Determine the [x, y] coordinate at the center of the cell enclosing the given text.  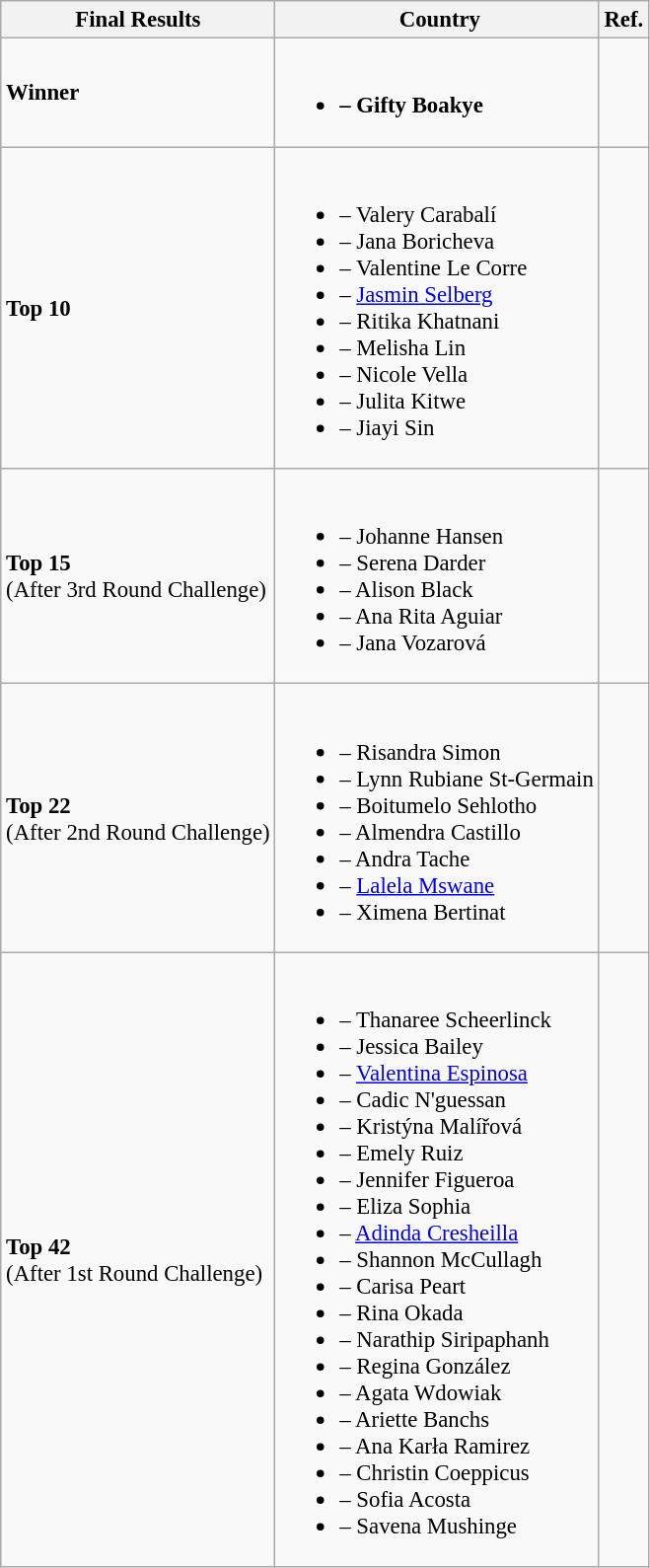
Winner [138, 93]
Ref. [623, 20]
Top 15(After 3rd Round Challenge) [138, 576]
Top 42(After 1st Round Challenge) [138, 1259]
– Johanne Hansen – Serena Darder – Alison Black – Ana Rita Aguiar – Jana Vozarová [437, 576]
– Gifty Boakye [437, 93]
Top 22(After 2nd Round Challenge) [138, 818]
– Risandra Simon – Lynn Rubiane St-Germain – Boitumelo Sehlotho – Almendra Castillo – Andra Tache – Lalela Mswane – Ximena Bertinat [437, 818]
Final Results [138, 20]
– Valery Carabalí – Jana Boricheva – Valentine Le Corre – Jasmin Selberg – Ritika Khatnani – Melisha Lin – Nicole Vella – Julita Kitwe – Jiayi Sin [437, 308]
Country [437, 20]
Top 10 [138, 308]
